Provide the (x, y) coordinate of the cell's center where the given text is located.  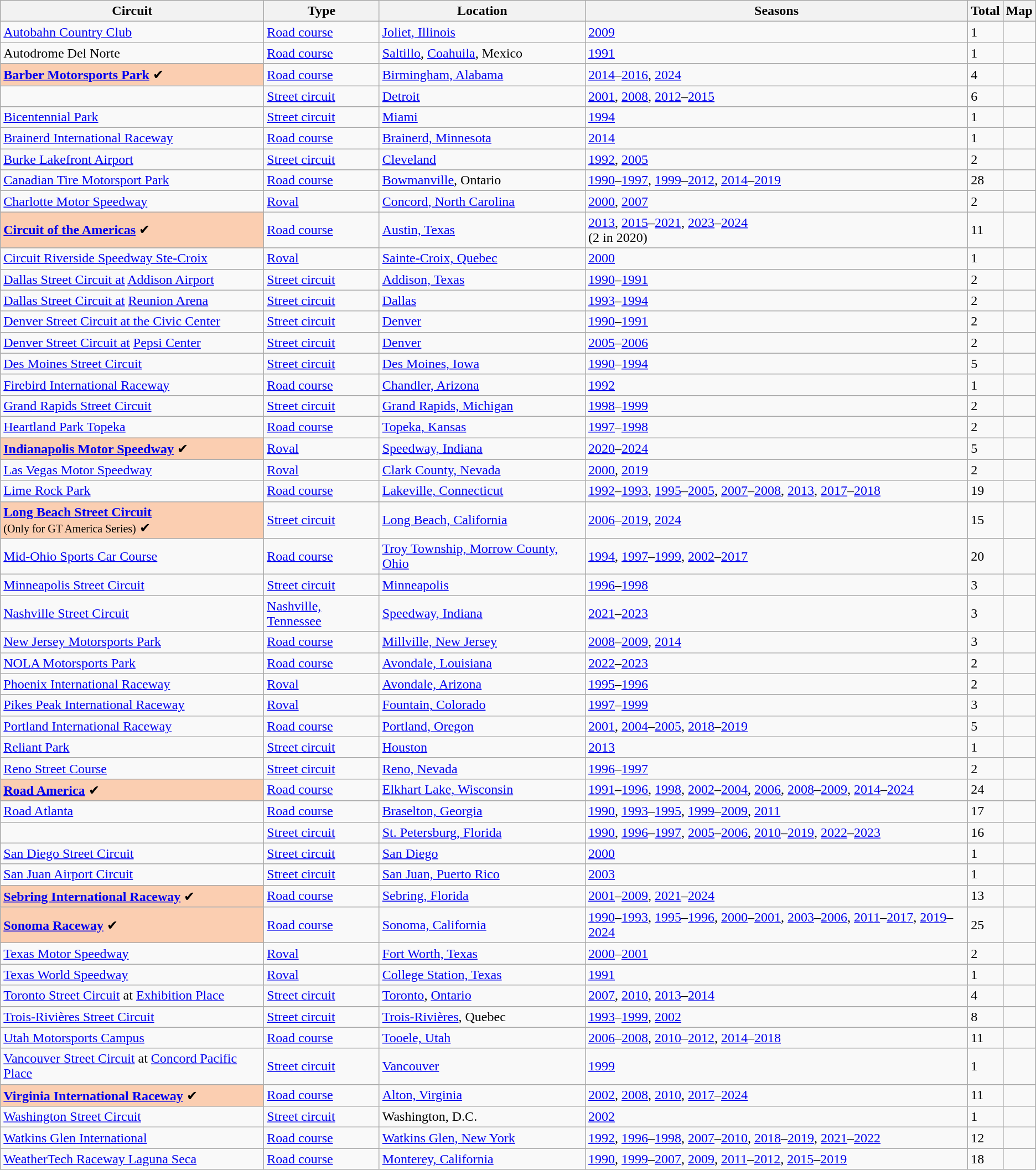
1992 (777, 385)
San Juan, Puerto Rico (482, 874)
Denver Street Circuit at Pepsi Center (132, 343)
Watkins Glen International (132, 1138)
Sainte-Croix, Quebec (482, 258)
16 (986, 832)
Fountain, Colorado (482, 705)
Reliant Park (132, 747)
Autodrome Del Norte (132, 53)
1995–1996 (777, 684)
Utah Motorsports Campus (132, 1038)
Dallas Street Circuit at Addison Airport (132, 279)
Burke Lakefront Airport (132, 159)
Lime Rock Park (132, 491)
San Juan Airport Circuit (132, 874)
1992–1993, 1995–2005, 2007–2008, 2013, 2017–2018 (777, 491)
Topeka, Kansas (482, 427)
Trois-Rivières, Quebec (482, 1017)
1990–1994 (777, 364)
2001–2009, 2021–2024 (777, 896)
2007, 2010, 2013–2014 (777, 996)
1998–1999 (777, 406)
Des Moines Street Circuit (132, 364)
17 (986, 811)
Braselton, Georgia (482, 811)
Toronto Street Circuit at Exhibition Place (132, 996)
1990, 1999–2007, 2009, 2011–2012, 2015–2019 (777, 1159)
Chandler, Arizona (482, 385)
Sebring, Florida (482, 896)
8 (986, 1017)
Washington Street Circuit (132, 1117)
Heartland Park Topeka (132, 427)
Pikes Peak International Raceway (132, 705)
28 (986, 180)
Austin, Texas (482, 230)
Charlotte Motor Speedway (132, 201)
Road Atlanta (132, 811)
Sonoma, California (482, 925)
1999 (777, 1066)
Nashville, Tennessee (322, 613)
San Diego Street Circuit (132, 853)
Avondale, Arizona (482, 684)
1990–1997, 1999–2012, 2014–2019 (777, 180)
Long Beach Street Circuit(Only for GT America Series) ✔ (132, 520)
Reno Street Course (132, 768)
Seasons (777, 11)
Grand Rapids Street Circuit (132, 406)
1997–1999 (777, 705)
Detroit (482, 96)
1991–1996, 1998, 2002–2004, 2006, 2008–2009, 2014–2024 (777, 790)
25 (986, 925)
Mid-Ohio Sports Car Course (132, 557)
Houston (482, 747)
1993–1994 (777, 301)
2008–2009, 2014 (777, 642)
Tooele, Utah (482, 1038)
1997–1998 (777, 427)
Monterey, California (482, 1159)
19 (986, 491)
Texas Motor Speedway (132, 954)
1990, 1996–1997, 2005–2006, 2010–2019, 2022–2023 (777, 832)
2000, 2019 (777, 470)
1992, 1996–1998, 2007–2010, 2018–2019, 2021–2022 (777, 1138)
Firebird International Raceway (132, 385)
Barber Motorsports Park ✔ (132, 75)
1996–1998 (777, 585)
New Jersey Motorsports Park (132, 642)
6 (986, 96)
Birmingham, Alabama (482, 75)
Autobahn Country Club (132, 32)
Indianapolis Motor Speedway ✔ (132, 448)
Reno, Nevada (482, 768)
Minneapolis (482, 585)
WeatherTech Raceway Laguna Seca (132, 1159)
College Station, Texas (482, 975)
Clark County, Nevada (482, 470)
1994, 1997–1999, 2002–2017 (777, 557)
2006–2008, 2010–2012, 2014–2018 (777, 1038)
1990, 1993–1995, 1999–2009, 2011 (777, 811)
2009 (777, 32)
Alton, Virginia (482, 1095)
Vancouver Street Circuit at Concord Pacific Place (132, 1066)
Concord, North Carolina (482, 201)
13 (986, 896)
20 (986, 557)
Canadian Tire Motorsport Park (132, 180)
Bowmanville, Ontario (482, 180)
Elkhart Lake, Wisconsin (482, 790)
Circuit of the Americas ✔ (132, 230)
Saltillo, Coahuila, Mexico (482, 53)
Lakeville, Connecticut (482, 491)
Vancouver (482, 1066)
Dallas Street Circuit at Reunion Arena (132, 301)
Bicentennial Park (132, 117)
2003 (777, 874)
Denver Street Circuit at the Civic Center (132, 322)
2014–2016, 2024 (777, 75)
San Diego (482, 853)
Type (322, 11)
12 (986, 1138)
Las Vegas Motor Speedway (132, 470)
2002 (777, 1117)
Watkins Glen, New York (482, 1138)
2014 (777, 138)
1996–1997 (777, 768)
Total (986, 11)
Brainerd, Minnesota (482, 138)
1990–1993, 1995–1996, 2000–2001, 2003–2006, 2011–2017, 2019–2024 (777, 925)
Joliet, Illinois (482, 32)
Portland International Raceway (132, 726)
2021–2023 (777, 613)
1993–1999, 2002 (777, 1017)
St. Petersburg, Florida (482, 832)
Brainerd International Raceway (132, 138)
Sebring International Raceway ✔ (132, 896)
Des Moines, Iowa (482, 364)
Avondale, Louisiana (482, 663)
Toronto, Ontario (482, 996)
2002, 2008, 2010, 2017–2024 (777, 1095)
Circuit (132, 11)
Minneapolis Street Circuit (132, 585)
Millville, New Jersey (482, 642)
Addison, Texas (482, 279)
Fort Worth, Texas (482, 954)
2000, 2007 (777, 201)
Virginia International Raceway ✔ (132, 1095)
Miami (482, 117)
Grand Rapids, Michigan (482, 406)
Washington, D.C. (482, 1117)
2001, 2004–2005, 2018–2019 (777, 726)
Circuit Riverside Speedway Ste-Croix (132, 258)
2020–2024 (777, 448)
NOLA Motorsports Park (132, 663)
Phoenix International Raceway (132, 684)
24 (986, 790)
Sonoma Raceway ✔ (132, 925)
2005–2006 (777, 343)
2013 (777, 747)
1994 (777, 117)
Map (1019, 11)
1992, 2005 (777, 159)
Trois-Rivières Street Circuit (132, 1017)
2022–2023 (777, 663)
Road America ✔ (132, 790)
Location (482, 11)
Cleveland (482, 159)
Texas World Speedway (132, 975)
2000–2001 (777, 954)
2006–2019, 2024 (777, 520)
Troy Township, Morrow County, Ohio (482, 557)
15 (986, 520)
Long Beach, California (482, 520)
2013, 2015–2021, 2023–2024(2 in 2020) (777, 230)
Nashville Street Circuit (132, 613)
Portland, Oregon (482, 726)
18 (986, 1159)
Dallas (482, 301)
2001, 2008, 2012–2015 (777, 96)
